Determine the [x, y] coordinate at the center of the cell enclosing the given text.  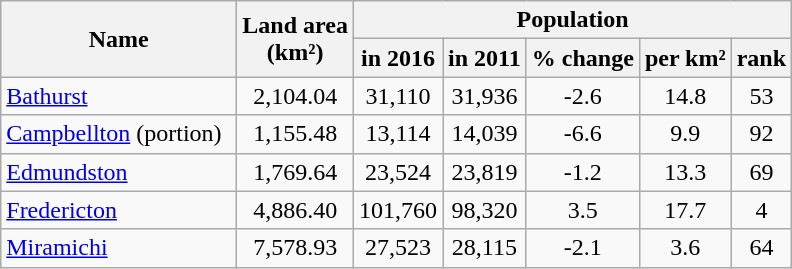
3.6 [685, 248]
28,115 [485, 248]
4,886.40 [296, 210]
Campbellton (portion) [119, 134]
69 [761, 172]
23,819 [485, 172]
98,320 [485, 210]
-2.1 [582, 248]
Miramichi [119, 248]
Edmundston [119, 172]
Name [119, 39]
64 [761, 248]
14,039 [485, 134]
Fredericton [119, 210]
92 [761, 134]
14.8 [685, 96]
-6.6 [582, 134]
31,110 [398, 96]
Land area(km²) [296, 39]
101,760 [398, 210]
in 2016 [398, 58]
4 [761, 210]
9.9 [685, 134]
% change [582, 58]
17.7 [685, 210]
31,936 [485, 96]
-1.2 [582, 172]
53 [761, 96]
27,523 [398, 248]
7,578.93 [296, 248]
Population [572, 20]
in 2011 [485, 58]
23,524 [398, 172]
rank [761, 58]
1,155.48 [296, 134]
1,769.64 [296, 172]
Bathurst [119, 96]
-2.6 [582, 96]
3.5 [582, 210]
2,104.04 [296, 96]
13.3 [685, 172]
13,114 [398, 134]
per km² [685, 58]
